Detect which cell encompasses the target text, then output its [X, Y] center coordinate. 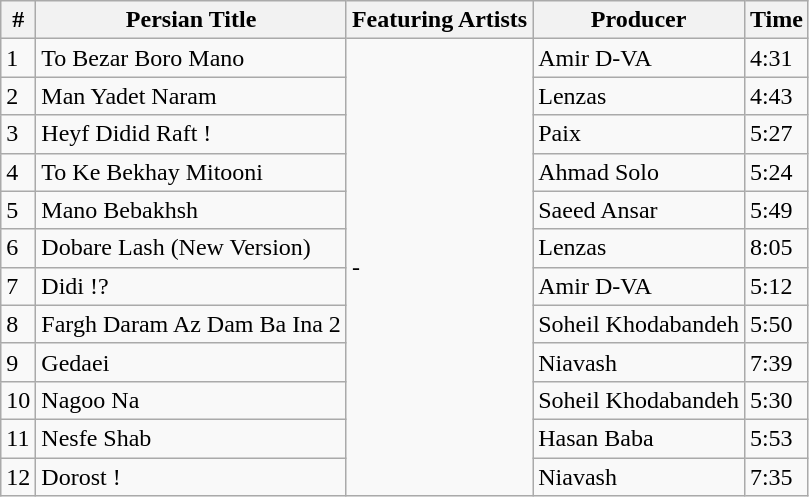
11 [18, 438]
To Ke Bekhay Mitooni [192, 172]
8 [18, 324]
# [18, 20]
7:39 [776, 362]
Heyf Didid Raft ! [192, 134]
9 [18, 362]
2 [18, 96]
4 [18, 172]
5:49 [776, 210]
5 [18, 210]
5:53 [776, 438]
Saeed Ansar [639, 210]
7 [18, 286]
Nagoo Na [192, 400]
7:35 [776, 477]
1 [18, 58]
5:50 [776, 324]
3 [18, 134]
5:24 [776, 172]
12 [18, 477]
Ahmad Solo [639, 172]
5:30 [776, 400]
Fargh Daram Az Dam Ba Ina 2 [192, 324]
Hasan Baba [639, 438]
Persian Title [192, 20]
4:43 [776, 96]
Nesfe Shab [192, 438]
Time [776, 20]
5:27 [776, 134]
6 [18, 248]
5:12 [776, 286]
Dobare Lash (New Version) [192, 248]
Gedaei [192, 362]
- [439, 268]
8:05 [776, 248]
4:31 [776, 58]
10 [18, 400]
Featuring Artists [439, 20]
To Bezar Boro Mano [192, 58]
Mano Bebakhsh [192, 210]
Didi !? [192, 286]
Paix [639, 134]
Producer [639, 20]
Man Yadet Naram [192, 96]
Dorost ! [192, 477]
